Locate the cell with the specified text and output its [x, y] center coordinate. 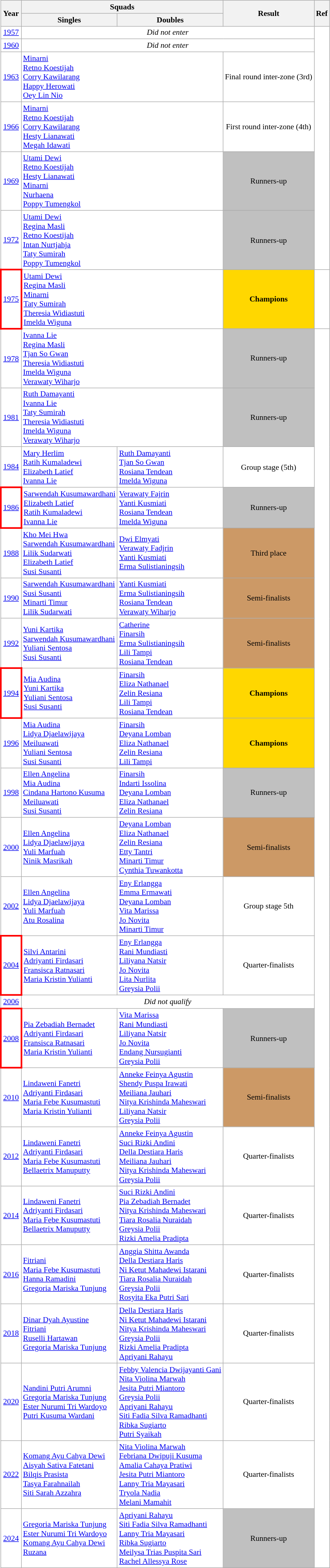
Utami DewiRegina MasliMinarniTaty SumirahTheresia WidiastutiImelda Wiguna [122, 299]
1992 [11, 644]
1960 [11, 46]
Final round inter-zone (3rd) [269, 77]
Year [11, 13]
2022 [11, 1475]
1986 [11, 508]
Yuni KartikaSarwendah KusumawardhaniYuliani SentosaSusi Susanti [70, 644]
Anneke Feinya AgustinSuci Rizki AndiniDella Destiara HarisMeiliana JauhariNitya Krishinda MaheswariGreysia Polii [170, 1156]
1957 [11, 33]
FinarsihDeyana LombanEliza NathanaelZelin ResianaLili Tampi [170, 743]
2012 [11, 1156]
Pia Zebadiah BernadetAdriyanti FirdasariFransisca RatnasariMaria Kristin Yulianti [70, 1038]
Third place [269, 553]
1966 [11, 127]
1972 [11, 240]
Mia AudinaLidya DjaelawijayaMeiluawatiYuliani SentosaSusi Susanti [70, 743]
Did not qualify [168, 1002]
FinarsihIndarti IssolinaDeyana LombanEliza NathanaelZelin Resiana [170, 793]
MinarniRetno KoestijahCorry KawilarangHesty LianawatiMegah Idawati [122, 127]
Utami DewiRegina MasliRetno KoestijahIntan NurtjahjaTaty SumirahPoppy Tumengkol [122, 240]
2006 [11, 1002]
1990 [11, 598]
2010 [11, 1097]
Ruth DamayantiTjan So GwanRosiana TendeanImelda Wiguna [170, 467]
Ruth DamayantiIvanna LieTaty SumirahTheresia WidiastutiImelda WigunaVerawaty Wiharjo [122, 417]
Group stage (5th) [269, 467]
Anneke Feinya AgustinShendy Puspa IrawatiMeiliana JauhariNitya Krishinda MaheswariLiliyana NatsirGreysia Polii [170, 1097]
Squads [122, 7]
Apriyani RahayuSiti Fadia Silva RamadhantiLanny Tria MayasariRibka SugiartoMeilysa Trias Puspita SariRachel Allessya Rose [170, 1538]
1996 [11, 743]
1988 [11, 553]
Utami DewiRetno KoestijahHesty LianawatiMinarniNurhaenaPoppy Tumengkol [122, 181]
Group stage 5th [269, 906]
Mary HerlimRatih KumaladewiElizabeth LatiefIvanna Lie [70, 467]
FitrianiMaria Febe KusumastutiHanna RamadiniGregoria Mariska Tunjung [70, 1275]
2000 [11, 847]
First round inter-zone (4th) [269, 127]
Ellen AngelinaLidya DjaelawijayaYuli MarfuahAtu Rosalina [70, 906]
Silvi AntariniAdriyanti FirdasariFransisca RatnasariMaria Kristin Yulianti [70, 965]
Suci Rizki AndiniPia Zebadiah BernadetNitya Krishinda MaheswariTiara Rosalia NuraidahGreysia PoliiRizki Amelia Pradipta [170, 1215]
Ellen AngelinaMia AudinaCindana Hartono KusumaMeiluawatiSusi Susanti [70, 793]
Nita Violina MarwahFebriana Dwipuji KusumaAmalia Cahaya PratiwiJesita Putri MiantoroLanny Tria MayasariTryola NadiaMelani Mamahit [170, 1475]
Kho Mei HwaSarwendah KusumawardhaniLilik SudarwatiElizabeth LatiefSusi Susanti [70, 553]
2020 [11, 1402]
Yanti KusmiatiErma SulistianingsihRosiana TendeanVerawaty Wiharjo [170, 598]
Deyana LombanEliza NathanaelZelin ResianaEtty TantriMinarti TimurCynthia Tuwankotta [170, 847]
MinarniRetno KoestijahCorry KawilarangHappy HerowatiOey Lin Nio [122, 77]
Komang Ayu Cahya DewiAisyah Sativa FatetaniBilqis PrasistaTasya FarahnailahSiti Sarah Azzahra [70, 1475]
Ellen AngelinaLidya DjaelawijayaYuli MarfuahNinik Masrikah [70, 847]
1975 [11, 299]
Lindaweni FanetriAdriyanti FirdasariMaria Febe KusumastutiMaria Kristin Yulianti [70, 1097]
2008 [11, 1038]
2018 [11, 1333]
Verawaty FajrinYanti KusmiatiRosiana TendeanImelda Wiguna [170, 508]
Singles [70, 20]
Della Destiara HarisNi Ketut Mahadewi IstaraniNitya Krishinda MaheswariGreysia PoliiRizki Amelia PradiptaApriyani Rahayu [170, 1333]
1998 [11, 793]
2002 [11, 906]
2004 [11, 965]
Vita MarissaRani MundiastiLiliyana NatsirJo NovitaEndang NursugiantiGreysia Polii [170, 1038]
2014 [11, 1215]
1984 [11, 467]
Gregoria Mariska TunjungEster Nurumi Tri WardoyoKomang Ayu Cahya DewiRuzana [70, 1538]
Ivanna LieRegina MasliTjan So GwanTheresia WidiastutiImelda WigunaVerawaty Wiharjo [122, 358]
Eny ErlanggaRani MundiastiLiliyana NatsirJo NovitaLita NurlitaGreysia Polii [170, 965]
CatherineFinarsihErma SulistianingsihLili TampiRosiana Tendean [170, 644]
Eny ErlanggaEmma ErmawatiDeyana LombanVita MarissaJo NovitaMinarti Timur [170, 906]
1978 [11, 358]
FinarsihEliza NathanaelZelin ResianaLili TampiRosiana Tendean [170, 693]
Ref [322, 13]
1981 [11, 417]
Doubles [170, 20]
1994 [11, 693]
Dwi ElmyatiVerawaty FadjrinYanti KusmiatiErma Sulistianingsih [170, 553]
2016 [11, 1275]
Dinar Dyah AyustineFitrianiRuselli HartawanGregoria Mariska Tunjung [70, 1333]
Nandini Putri ArumniGregoria Mariska TunjungEster Nurumi Tri WardoyoPutri Kusuma Wardani [70, 1402]
1963 [11, 77]
2024 [11, 1538]
Result [269, 13]
Sarwendah KusumawardhaniElizabeth LatiefRatih KumaladewiIvanna Lie [70, 508]
Sarwendah KusumawardhaniSusi SusantiMinarti TimurLilik Sudarwati [70, 598]
Mia AudinaYuni KartikaYuliani SentosaSusi Susanti [70, 693]
Anggia Shitta AwandaDella Destiara HarisNi Ketut Mahadewi IstaraniTiara Rosalia NuraidahGreysia PoliiRosyita Eka Putri Sari [170, 1275]
1969 [11, 181]
